Return [x, y] of the center of cell containing provided text 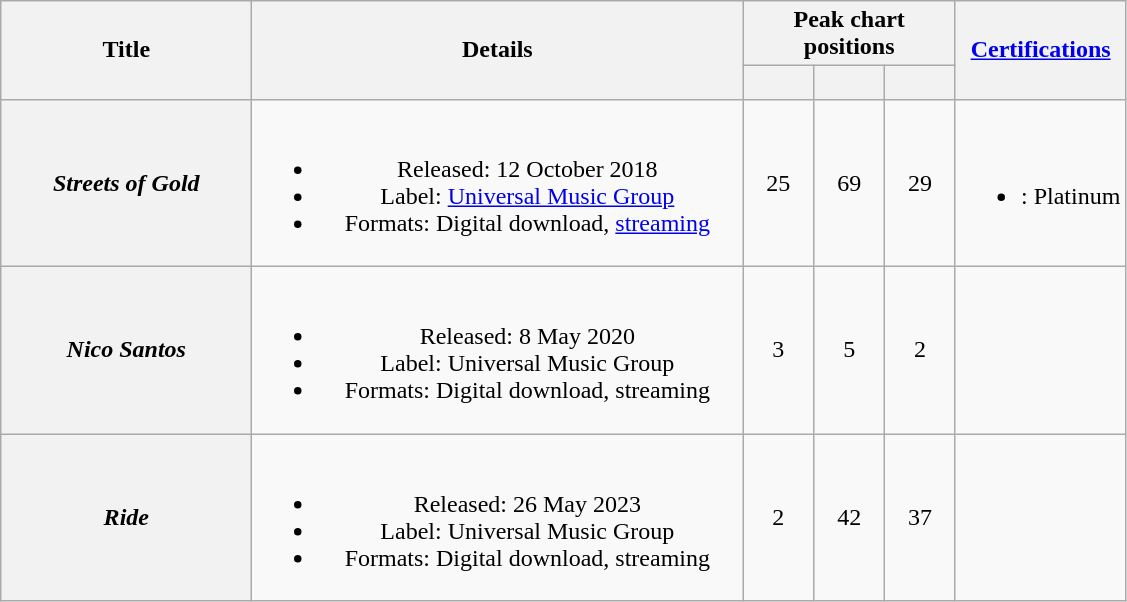
Streets of Gold [126, 182]
: Platinum [1040, 182]
Title [126, 50]
42 [850, 518]
3 [778, 350]
Certifications [1040, 50]
Released: 26 May 2023Label: Universal Music GroupFormats: Digital download, streaming [498, 518]
37 [920, 518]
Released: 12 October 2018Label: Universal Music GroupFormats: Digital download, streaming [498, 182]
Ride [126, 518]
25 [778, 182]
Details [498, 50]
5 [850, 350]
29 [920, 182]
69 [850, 182]
Peak chart positions [850, 34]
Nico Santos [126, 350]
Released: 8 May 2020Label: Universal Music GroupFormats: Digital download, streaming [498, 350]
